From the cell containing the given text, extract its center point as (x, y) coordinate. 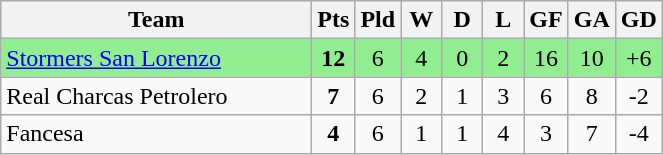
GD (638, 20)
Stormers San Lorenzo (156, 58)
0 (462, 58)
16 (546, 58)
GF (546, 20)
GA (592, 20)
-2 (638, 96)
Pts (334, 20)
10 (592, 58)
-4 (638, 134)
Pld (378, 20)
Team (156, 20)
W (422, 20)
12 (334, 58)
+6 (638, 58)
8 (592, 96)
Fancesa (156, 134)
L (504, 20)
Real Charcas Petrolero (156, 96)
D (462, 20)
